Provide the (X, Y) coordinate of the cell's center where the given text is located.  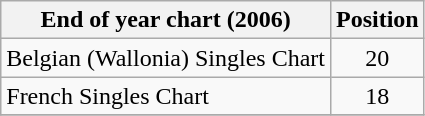
18 (377, 96)
End of year chart (2006) (166, 20)
20 (377, 58)
French Singles Chart (166, 96)
Belgian (Wallonia) Singles Chart (166, 58)
Position (377, 20)
